Detect which cell encompasses the target text, then output its [X, Y] center coordinate. 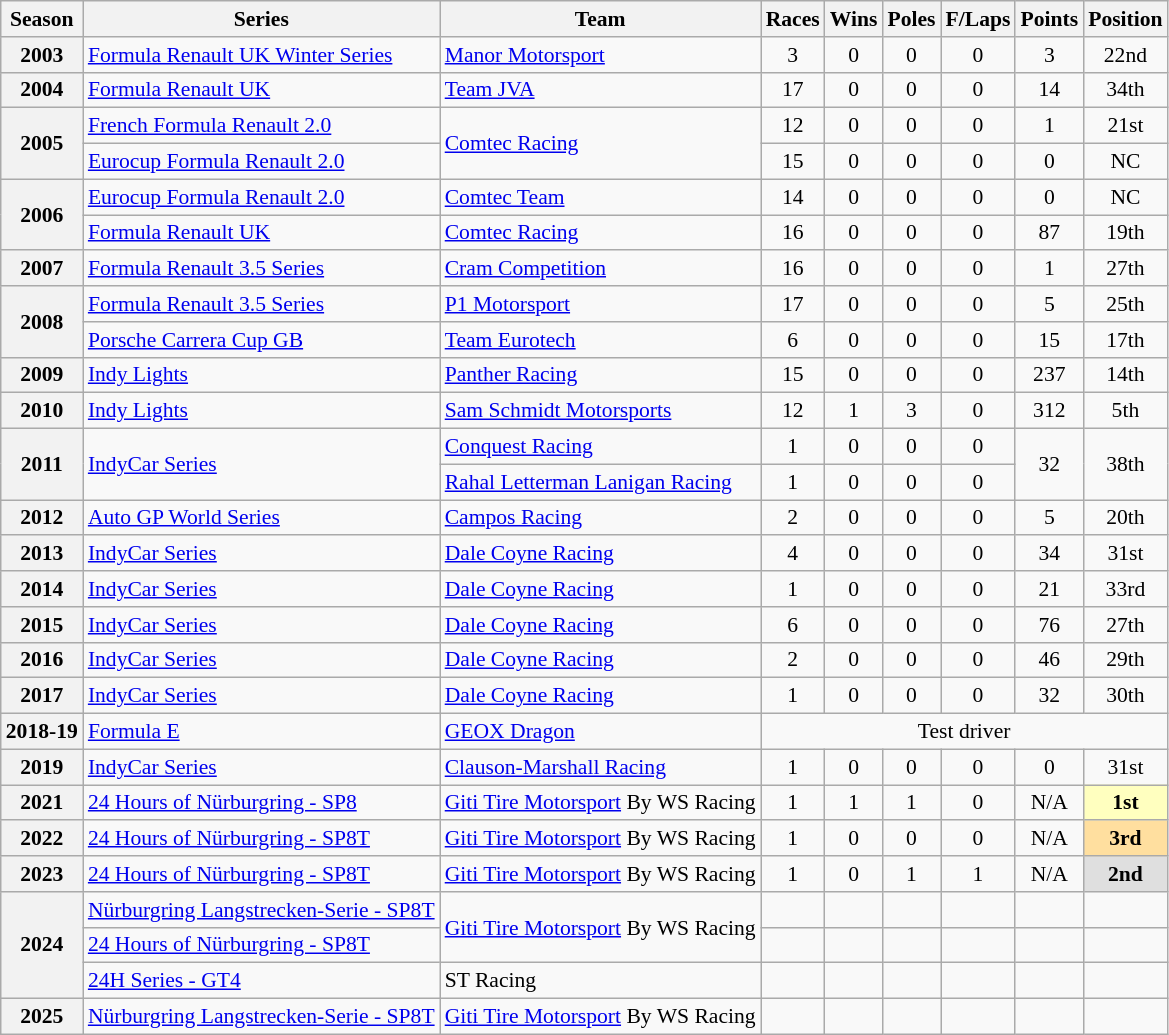
20th [1125, 518]
Points [1049, 19]
2017 [42, 696]
2024 [42, 946]
2008 [42, 322]
Formula Renault UK Winter Series [262, 55]
2005 [42, 144]
2021 [42, 803]
2011 [42, 464]
Sam Schmidt Motorsports [600, 411]
2019 [42, 767]
2014 [42, 589]
Team Eurotech [600, 340]
Conquest Racing [600, 447]
Cram Competition [600, 269]
Position [1125, 19]
Panther Racing [600, 375]
24 Hours of Nürburgring - SP8 [262, 803]
Wins [854, 19]
5th [1125, 411]
2015 [42, 625]
2023 [42, 874]
3rd [1125, 839]
2012 [42, 518]
2013 [42, 554]
33rd [1125, 589]
2006 [42, 214]
Test driver [964, 732]
French Formula Renault 2.0 [262, 126]
87 [1049, 233]
2004 [42, 90]
19th [1125, 233]
34th [1125, 90]
21 [1049, 589]
29th [1125, 660]
21st [1125, 126]
Clauson-Marshall Racing [600, 767]
312 [1049, 411]
ST Racing [600, 981]
2018-19 [42, 732]
Races [793, 19]
Campos Racing [600, 518]
25th [1125, 304]
Manor Motorsport [600, 55]
Poles [911, 19]
2010 [42, 411]
Season [42, 19]
17th [1125, 340]
2022 [42, 839]
P1 Motorsport [600, 304]
76 [1049, 625]
2025 [42, 1017]
237 [1049, 375]
Comtec Team [600, 197]
22nd [1125, 55]
2016 [42, 660]
Series [262, 19]
Auto GP World Series [262, 518]
Porsche Carrera Cup GB [262, 340]
34 [1049, 554]
F/Laps [978, 19]
24H Series - GT4 [262, 981]
14th [1125, 375]
Formula E [262, 732]
1st [1125, 803]
2007 [42, 269]
2009 [42, 375]
4 [793, 554]
Team [600, 19]
GEOX Dragon [600, 732]
2nd [1125, 874]
2003 [42, 55]
30th [1125, 696]
46 [1049, 660]
Rahal Letterman Lanigan Racing [600, 482]
Team JVA [600, 90]
38th [1125, 464]
